Capture the cell that displays the provided text and extract its (x, y) central coordinate. 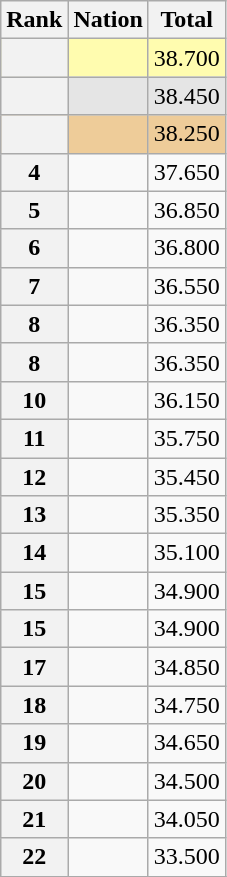
6 (34, 248)
12 (34, 477)
21 (34, 819)
13 (34, 515)
38.450 (186, 96)
36.150 (186, 400)
20 (34, 781)
4 (34, 172)
Total (186, 20)
18 (34, 705)
34.050 (186, 819)
Rank (34, 20)
36.800 (186, 248)
35.750 (186, 438)
7 (34, 286)
14 (34, 553)
34.850 (186, 667)
33.500 (186, 857)
34.750 (186, 705)
38.700 (186, 58)
36.550 (186, 286)
19 (34, 743)
35.350 (186, 515)
17 (34, 667)
38.250 (186, 134)
10 (34, 400)
Nation (108, 20)
35.100 (186, 553)
34.650 (186, 743)
34.500 (186, 781)
35.450 (186, 477)
36.850 (186, 210)
5 (34, 210)
11 (34, 438)
22 (34, 857)
37.650 (186, 172)
